Return the [X, Y] coordinate for the center point of the cell that contains the specified text.  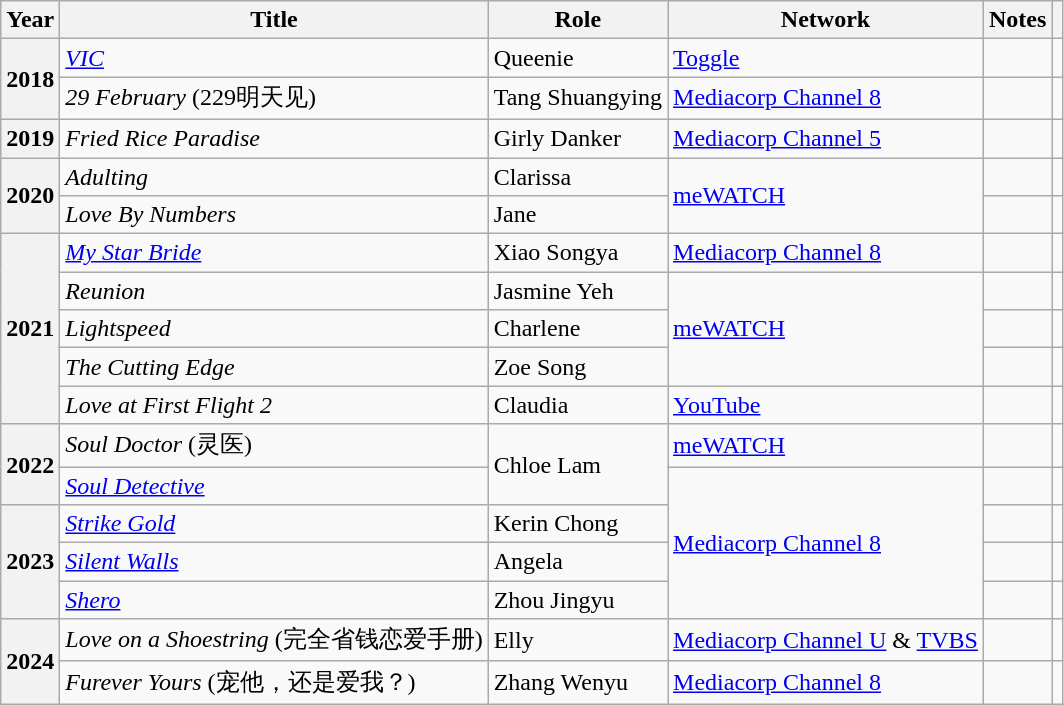
Mediacorp Channel U & TVBS [826, 640]
2019 [30, 138]
Role [578, 20]
Furever Yours (宠他，还是爱我？) [274, 682]
Title [274, 20]
Year [30, 20]
Jane [578, 215]
2018 [30, 80]
My Star Bride [274, 253]
Love By Numbers [274, 215]
2020 [30, 196]
Fried Rice Paradise [274, 138]
The Cutting Edge [274, 367]
2023 [30, 562]
Silent Walls [274, 562]
Zhou Jingyu [578, 600]
Lightspeed [274, 329]
Shero [274, 600]
2024 [30, 662]
Claudia [578, 405]
Mediacorp Channel 5 [826, 138]
Kerin Chong [578, 524]
Jasmine Yeh [578, 291]
Charlene [578, 329]
Love on a Shoestring (完全省钱恋爱手册) [274, 640]
Soul Detective [274, 485]
Elly [578, 640]
Zhang Wenyu [578, 682]
Strike Gold [274, 524]
Notes [1017, 20]
Queenie [578, 58]
Zoe Song [578, 367]
Tang Shuangying [578, 98]
Chloe Lam [578, 464]
Angela [578, 562]
YouTube [826, 405]
Love at First Flight 2 [274, 405]
2021 [30, 329]
29 February (229明天见) [274, 98]
VIC [274, 58]
Adulting [274, 177]
Girly Danker [578, 138]
Soul Doctor (灵医) [274, 446]
Reunion [274, 291]
Toggle [826, 58]
Clarissa [578, 177]
Xiao Songya [578, 253]
Network [826, 20]
2022 [30, 464]
